Detect which cell encompasses the target text, then output its [X, Y] center coordinate. 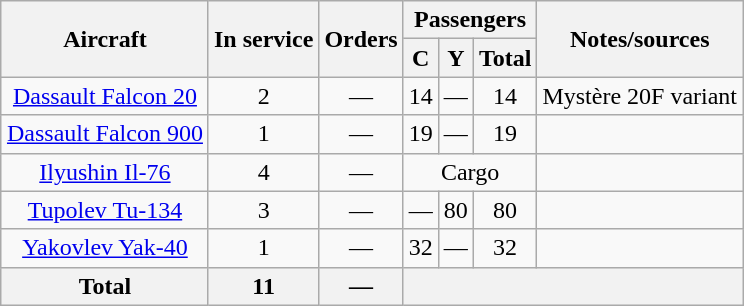
Dassault Falcon 900 [104, 134]
In service [263, 39]
Ilyushin Il-76 [104, 172]
Tupolev Tu-134 [104, 210]
Passengers [470, 20]
Y [456, 58]
2 [263, 96]
11 [263, 286]
3 [263, 210]
4 [263, 172]
Aircraft [104, 39]
Cargo [470, 172]
Mystère 20F variant [640, 96]
Notes/sources [640, 39]
Yakovlev Yak-40 [104, 248]
C [420, 58]
Dassault Falcon 20 [104, 96]
Orders [361, 39]
